Locate the cell with the specified text and output its (x, y) center coordinate. 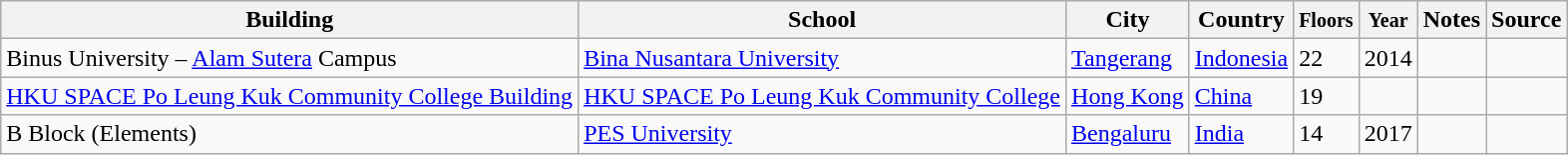
B Block (Elements) (289, 134)
Binus University – Alam Sutera Campus (289, 58)
Bina Nusantara University (822, 58)
Indonesia (1241, 58)
Hong Kong (1128, 96)
HKU SPACE Po Leung Kuk Community College Building (289, 96)
Tangerang (1128, 58)
HKU SPACE Po Leung Kuk Community College (822, 96)
14 (1327, 134)
China (1241, 96)
22 (1327, 58)
Country (1241, 20)
PES University (822, 134)
India (1241, 134)
Building (289, 20)
2014 (1388, 58)
Notes (1451, 20)
School (822, 20)
19 (1327, 96)
City (1128, 20)
2017 (1388, 134)
Source (1526, 20)
Bengaluru (1128, 134)
Floors (1327, 20)
Year (1388, 20)
